Pinpoint the cell where the given text exists, returning its [X, Y] midpoint coordinate. 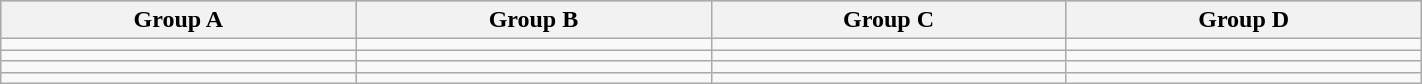
Group D [1244, 20]
Group A [178, 20]
Group B [534, 20]
Group C [888, 20]
